Locate the cell with the specified text and output its (X, Y) center coordinate. 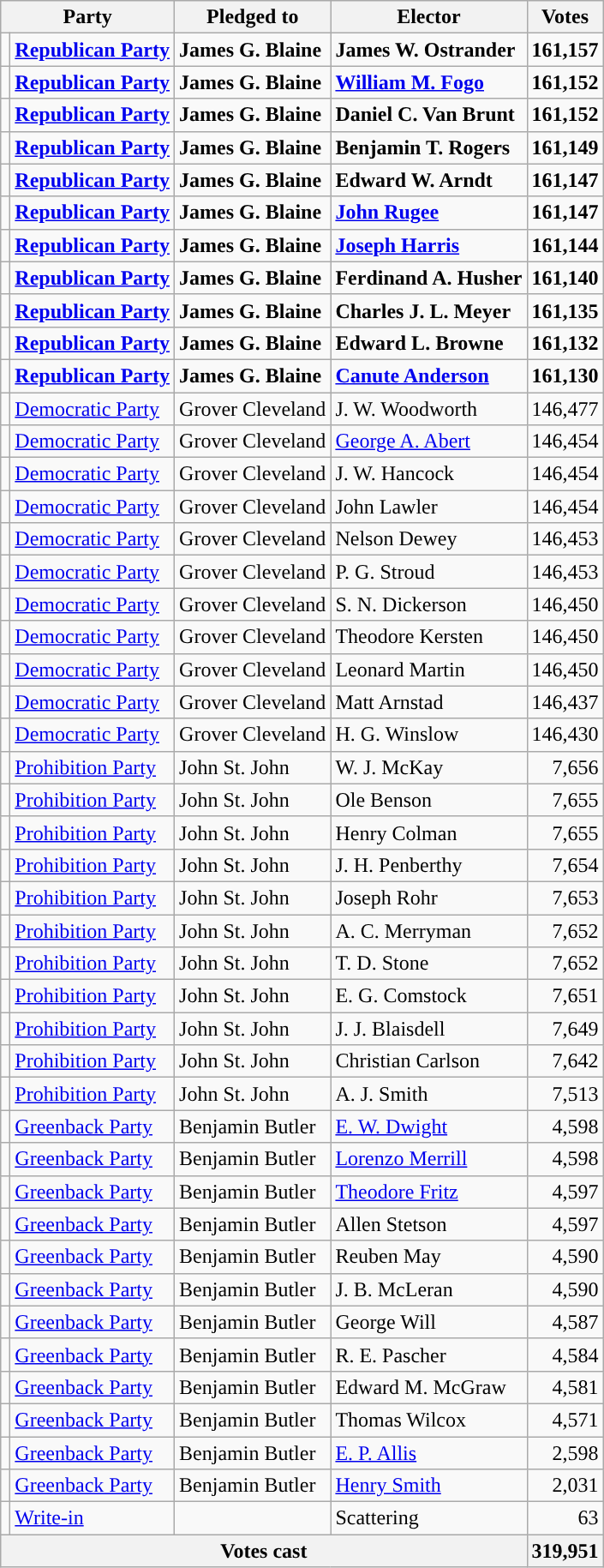
Canute Anderson (428, 375)
Nelson Dewey (428, 539)
161,132 (565, 343)
4,587 (565, 1322)
161,130 (565, 375)
4,571 (565, 1420)
Theodore Fritz (428, 1192)
7,656 (565, 767)
Ferdinand A. Husher (428, 278)
Ole Benson (428, 800)
Henry Colman (428, 832)
319,951 (565, 1551)
Allen Stetson (428, 1224)
Matt Arnstad (428, 702)
Henry Smith (428, 1486)
146,430 (565, 735)
J. B. McLeran (428, 1289)
63 (565, 1518)
T. D. Stone (428, 964)
Theodore Kersten (428, 637)
Edward L. Browne (428, 343)
H. G. Winslow (428, 735)
James W. Ostrander (428, 50)
Joseph Rohr (428, 898)
Benjamin T. Rogers (428, 147)
W. J. McKay (428, 767)
A. C. Merryman (428, 930)
Leonard Martin (428, 670)
2,031 (565, 1486)
Edward W. Arndt (428, 180)
J. W. Hancock (428, 474)
7,654 (565, 865)
4,581 (565, 1387)
161,149 (565, 147)
Charles J. L. Meyer (428, 310)
J. W. Woodworth (428, 409)
Edward M. McGraw (428, 1387)
E. W. Dwight (428, 1126)
A. J. Smith (428, 1094)
J. H. Penberthy (428, 865)
Elector (428, 17)
Votes (565, 17)
R. E. Pascher (428, 1355)
John Lawler (428, 507)
Pledged to (253, 17)
146,437 (565, 702)
S. N. Dickerson (428, 604)
7,642 (565, 1061)
Christian Carlson (428, 1061)
161,144 (565, 245)
161,135 (565, 310)
E. P. Allis (428, 1453)
Party (87, 17)
146,477 (565, 409)
Daniel C. Van Brunt (428, 115)
7,651 (565, 996)
Lorenzo Merrill (428, 1159)
George A. Abert (428, 442)
7,653 (565, 898)
Joseph Harris (428, 245)
Reuben May (428, 1257)
161,157 (565, 50)
William M. Fogo (428, 82)
7,649 (565, 1029)
J. J. Blaisdell (428, 1029)
161,140 (565, 278)
2,598 (565, 1453)
P. G. Stroud (428, 572)
4,584 (565, 1355)
E. G. Comstock (428, 996)
Write-in (93, 1518)
Thomas Wilcox (428, 1420)
7,513 (565, 1094)
Scattering (428, 1518)
John Rugee (428, 213)
Votes cast (264, 1551)
George Will (428, 1322)
